Output the (x, y) coordinate of the center of the cell containing the given text.  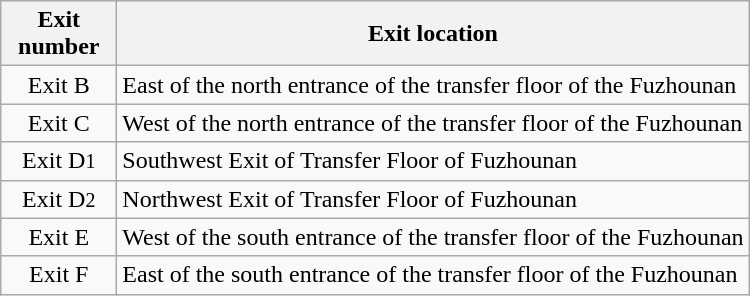
Exit D1 (59, 161)
Southwest Exit of Transfer Floor of Fuzhounan (433, 161)
West of the south entrance of the transfer floor of the Fuzhounan (433, 237)
Exit D2 (59, 199)
East of the north entrance of the transfer floor of the Fuzhounan (433, 85)
Northwest Exit of Transfer Floor of Fuzhounan (433, 199)
East of the south entrance of the transfer floor of the Fuzhounan (433, 275)
Exit location (433, 34)
Exit number (59, 34)
West of the north entrance of the transfer floor of the Fuzhounan (433, 123)
Exit C (59, 123)
Exit E (59, 237)
Exit B (59, 85)
Exit F (59, 275)
